Capture the cell that displays the provided text and extract its [x, y] central coordinate. 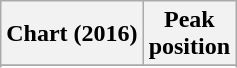
Peakposition [189, 34]
Chart (2016) [72, 34]
